Search for the cell housing the specified text and yield its (x, y) center coordinate. 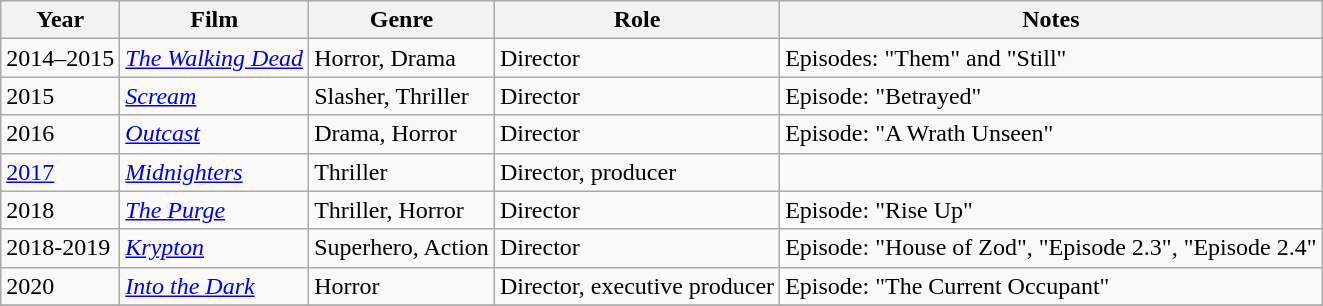
Outcast (214, 134)
2014–2015 (60, 58)
2015 (60, 96)
Episode: "House of Zod", "Episode 2.3", "Episode 2.4" (1051, 248)
Film (214, 20)
2017 (60, 172)
Superhero, Action (402, 248)
2020 (60, 286)
2018 (60, 210)
Krypton (214, 248)
Horror (402, 286)
Year (60, 20)
Genre (402, 20)
Slasher, Thriller (402, 96)
Director, producer (636, 172)
Drama, Horror (402, 134)
Episode: "Betrayed" (1051, 96)
The Purge (214, 210)
Episode: "Rise Up" (1051, 210)
2016 (60, 134)
Into the Dark (214, 286)
Episode: "The Current Occupant" (1051, 286)
2018-2019 (60, 248)
Episodes: "Them" and "Still" (1051, 58)
Midnighters (214, 172)
Horror, Drama (402, 58)
The Walking Dead (214, 58)
Role (636, 20)
Episode: "A Wrath Unseen" (1051, 134)
Director, executive producer (636, 286)
Scream (214, 96)
Thriller (402, 172)
Thriller, Horror (402, 210)
Notes (1051, 20)
